Detect which cell encompasses the target text, then output its (X, Y) center coordinate. 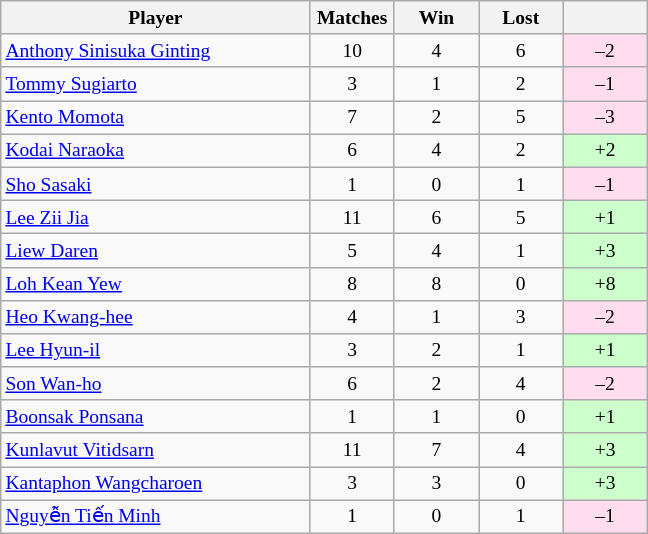
Kodai Naraoka (156, 150)
Son Wan-ho (156, 384)
Lee Zii Jia (156, 216)
Anthony Sinisuka Ginting (156, 50)
Boonsak Ponsana (156, 416)
Kantaphon Wangcharoen (156, 484)
+2 (605, 150)
Lost (521, 18)
Heo Kwang-hee (156, 316)
Liew Daren (156, 250)
Matches (352, 18)
Loh Kean Yew (156, 284)
Kunlavut Vitidsarn (156, 450)
10 (352, 50)
+8 (605, 284)
Sho Sasaki (156, 184)
Win (436, 18)
Lee Hyun-il (156, 350)
–3 (605, 118)
Tommy Sugiarto (156, 84)
Nguyễn Tiến Minh (156, 516)
Kento Momota (156, 118)
Player (156, 18)
